Identify which cell holds the provided text, then report its [x, y] central coordinate. 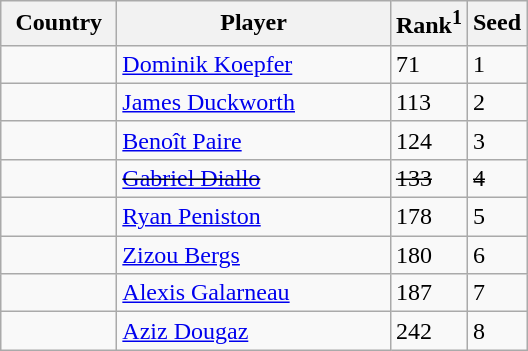
Country [59, 24]
James Duckworth [254, 102]
1 [496, 64]
7 [496, 293]
Seed [496, 24]
242 [428, 331]
180 [428, 255]
187 [428, 293]
Aziz Dougaz [254, 331]
124 [428, 140]
Benoît Paire [254, 140]
Alexis Galarneau [254, 293]
71 [428, 64]
4 [496, 178]
Ryan Peniston [254, 217]
Player [254, 24]
Gabriel Diallo [254, 178]
113 [428, 102]
6 [496, 255]
8 [496, 331]
2 [496, 102]
Rank1 [428, 24]
Dominik Koepfer [254, 64]
178 [428, 217]
3 [496, 140]
Zizou Bergs [254, 255]
133 [428, 178]
5 [496, 217]
